For the text-containing cell, return its midpoint in [x, y] coordinate format. 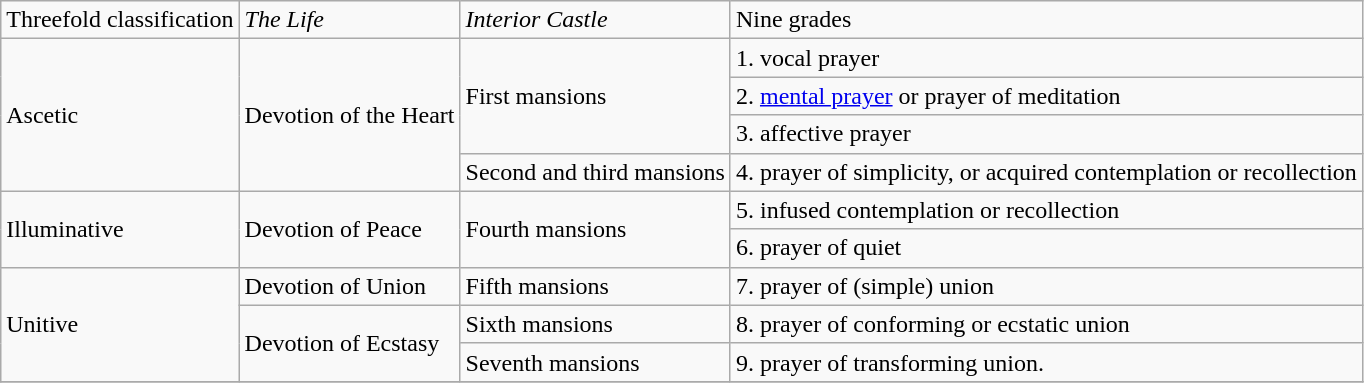
Unitive [120, 324]
4. prayer of simplicity, or acquired contemplation or recollection [1046, 172]
Devotion of the Heart [350, 115]
Devotion of Ecstasy [350, 343]
2. mental prayer or prayer of meditation [1046, 96]
First mansions [595, 96]
6. prayer of quiet [1046, 248]
9. prayer of transforming union. [1046, 362]
Devotion of Peace [350, 229]
Seventh mansions [595, 362]
8. prayer of conforming or ecstatic union [1046, 324]
Devotion of Union [350, 286]
Ascetic [120, 115]
Threefold classification [120, 20]
Illuminative [120, 229]
The Life [350, 20]
Nine grades [1046, 20]
Second and third mansions [595, 172]
Fourth mansions [595, 229]
Sixth mansions [595, 324]
3. affective prayer [1046, 134]
Fifth mansions [595, 286]
Interior Castle [595, 20]
7. prayer of (simple) union [1046, 286]
1. vocal prayer [1046, 58]
5. infused contemplation or recollection [1046, 210]
